Capture the cell that displays the provided text and extract its [X, Y] central coordinate. 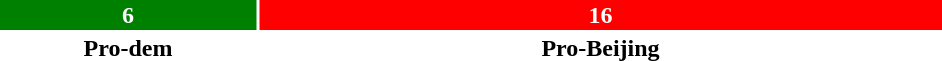
16 [600, 15]
6 [128, 15]
